Extract the [x, y] coordinate from the center of the cell holding the provided text.  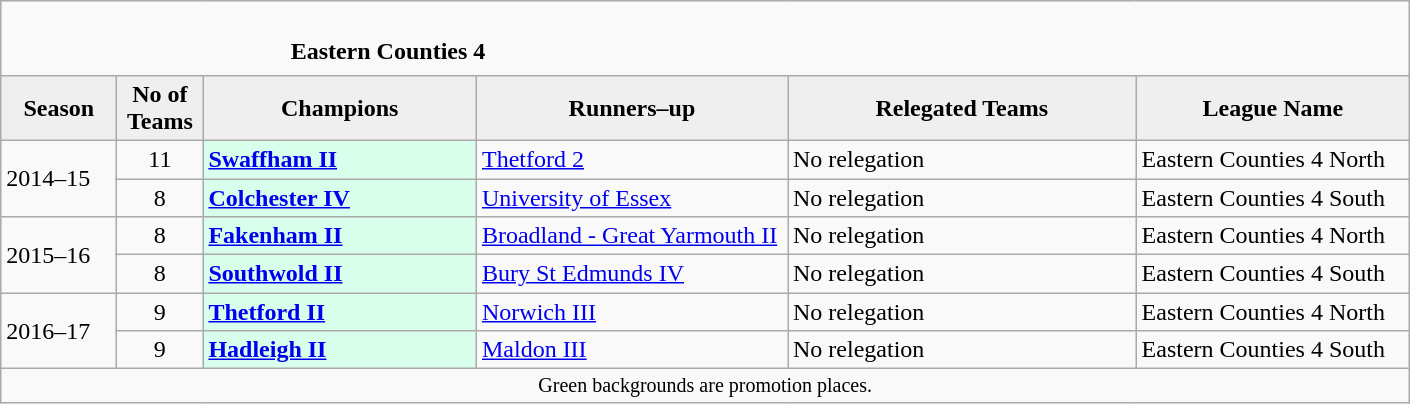
Southwold II [340, 274]
11 [160, 159]
University of Essex [632, 197]
Fakenham II [340, 236]
Maldon III [632, 350]
Bury St Edmunds IV [632, 274]
Season [59, 108]
Relegated Teams [962, 108]
Swaffham II [340, 159]
Runners–up [632, 108]
2014–15 [59, 178]
Thetford 2 [632, 159]
No of Teams [160, 108]
Colchester IV [340, 197]
Hadleigh II [340, 350]
Broadland - Great Yarmouth II [632, 236]
Champions [340, 108]
League Name [1273, 108]
2016–17 [59, 331]
Green backgrounds are promotion places. [706, 386]
2015–16 [59, 255]
Norwich III [632, 312]
Thetford II [340, 312]
